From the cell containing the given text, extract its center point as [X, Y] coordinate. 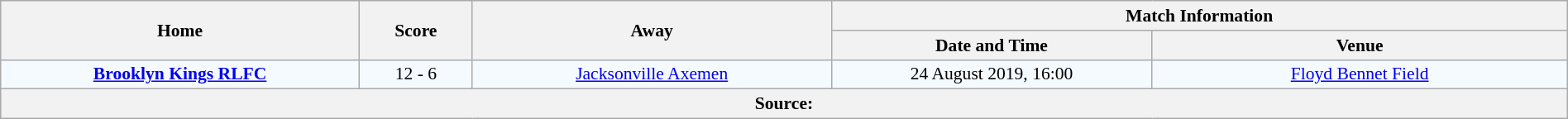
Brooklyn Kings RLFC [180, 74]
Score [415, 30]
Floyd Bennet Field [1360, 74]
Source: [784, 104]
Jacksonville Axemen [652, 74]
Date and Time [992, 45]
24 August 2019, 16:00 [992, 74]
12 - 6 [415, 74]
Match Information [1199, 16]
Away [652, 30]
Venue [1360, 45]
Home [180, 30]
